Return the [x, y] coordinate for the center point of the cell that contains the specified text.  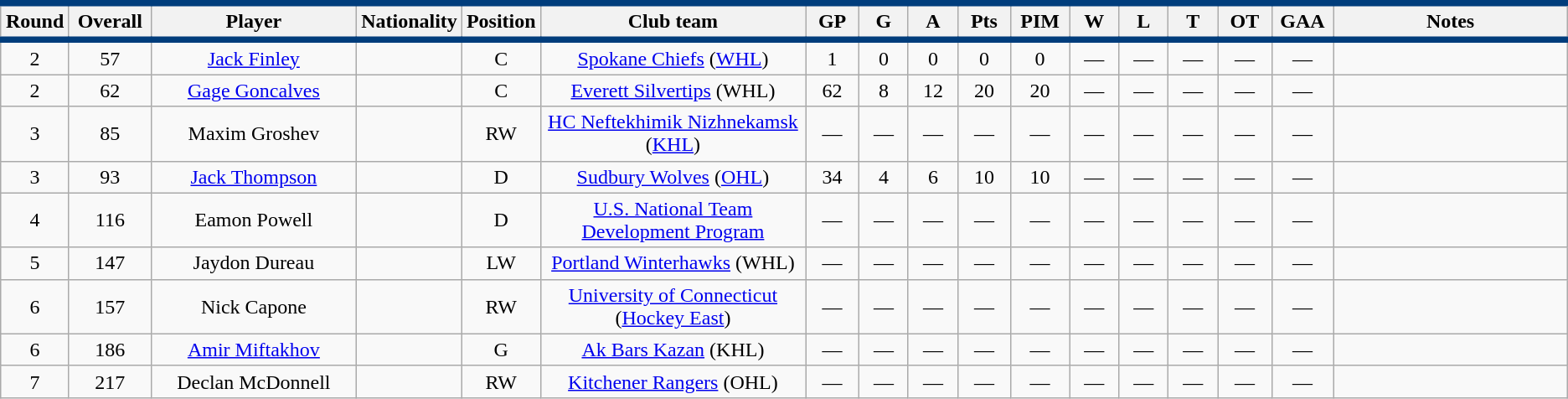
GAA [1302, 22]
L [1144, 22]
93 [110, 177]
12 [933, 91]
Gage Goncalves [253, 91]
U.S. National Team Development Program [673, 220]
116 [110, 220]
Jack Thompson [253, 177]
8 [883, 91]
186 [110, 350]
OT [1245, 22]
Round [35, 22]
57 [110, 57]
7 [35, 381]
Pts [983, 22]
Player [253, 22]
Nick Capone [253, 307]
Overall [110, 22]
Portland Winterhawks (WHL) [673, 263]
34 [833, 177]
Nationality [410, 22]
1 [833, 57]
217 [110, 381]
GP [833, 22]
85 [110, 134]
Notes [1451, 22]
W [1094, 22]
A [933, 22]
Everett Silvertips (WHL) [673, 91]
Maxim Groshev [253, 134]
157 [110, 307]
PIM [1039, 22]
T [1193, 22]
HC Neftekhimik Nizhnekamsk (KHL) [673, 134]
Spokane Chiefs (WHL) [673, 57]
Club team [673, 22]
Declan McDonnell [253, 381]
Position [501, 22]
Amir Miftakhov [253, 350]
Jaydon Dureau [253, 263]
Eamon Powell [253, 220]
147 [110, 263]
Jack Finley [253, 57]
Sudbury Wolves (OHL) [673, 177]
Kitchener Rangers (OHL) [673, 381]
LW [501, 263]
Ak Bars Kazan (KHL) [673, 350]
University of Connecticut (Hockey East) [673, 307]
5 [35, 263]
